Search for the cell housing the specified text and yield its [x, y] center coordinate. 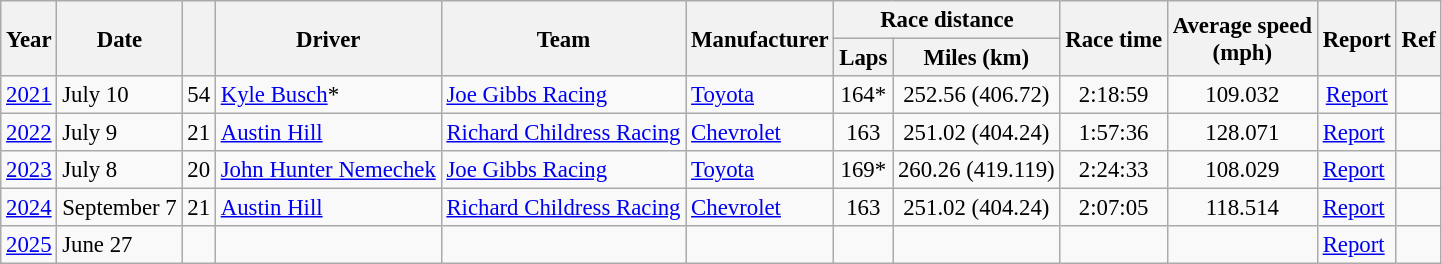
2021 [29, 95]
2:24:33 [1114, 170]
169* [864, 170]
2023 [29, 170]
Race time [1114, 38]
Driver [328, 38]
Kyle Busch* [328, 95]
July 9 [120, 133]
Average speed(mph) [1242, 38]
July 10 [120, 95]
Year [29, 38]
108.029 [1242, 170]
Miles (km) [976, 58]
Ref [1418, 38]
2024 [29, 208]
Manufacturer [760, 38]
128.071 [1242, 133]
252.56 (406.72) [976, 95]
June 27 [120, 245]
1:57:36 [1114, 133]
118.514 [1242, 208]
2022 [29, 133]
260.26 (419.119) [976, 170]
164* [864, 95]
Team [564, 38]
54 [198, 95]
July 8 [120, 170]
Date [120, 38]
2:18:59 [1114, 95]
109.032 [1242, 95]
2:07:05 [1114, 208]
20 [198, 170]
Laps [864, 58]
September 7 [120, 208]
Race distance [947, 20]
John Hunter Nemechek [328, 170]
2025 [29, 245]
